Search for the cell housing the specified text and yield its (x, y) center coordinate. 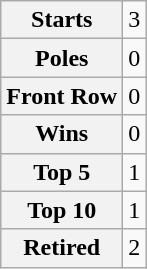
Starts (62, 20)
Poles (62, 58)
Top 5 (62, 172)
Front Row (62, 96)
2 (134, 248)
Wins (62, 134)
Top 10 (62, 210)
Retired (62, 248)
3 (134, 20)
